Provide the (X, Y) coordinate of the cell's center where the given text is located.  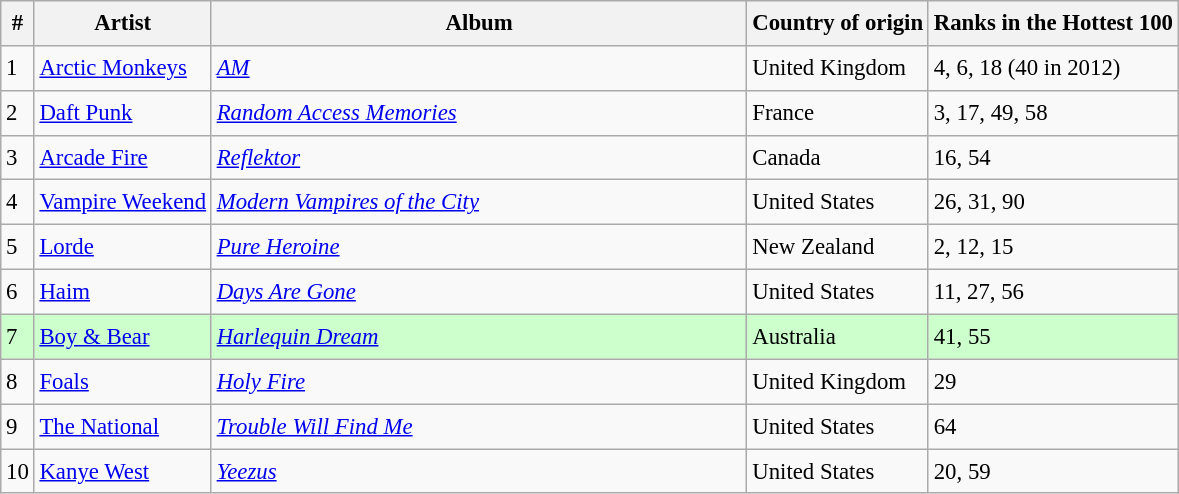
Yeezus (479, 472)
26, 31, 90 (1053, 202)
France (838, 114)
Vampire Weekend (122, 202)
16, 54 (1053, 158)
Australia (838, 336)
2, 12, 15 (1053, 248)
29 (1053, 382)
Random Access Memories (479, 114)
Modern Vampires of the City (479, 202)
Days Are Gone (479, 292)
4 (18, 202)
Foals (122, 382)
10 (18, 472)
Holy Fire (479, 382)
20, 59 (1053, 472)
7 (18, 336)
Ranks in the Hottest 100 (1053, 24)
Artist (122, 24)
Lorde (122, 248)
Boy & Bear (122, 336)
64 (1053, 426)
AM (479, 68)
41, 55 (1053, 336)
3 (18, 158)
11, 27, 56 (1053, 292)
3, 17, 49, 58 (1053, 114)
The National (122, 426)
Daft Punk (122, 114)
4, 6, 18 (40 in 2012) (1053, 68)
1 (18, 68)
Country of origin (838, 24)
Album (479, 24)
Reflektor (479, 158)
Pure Heroine (479, 248)
Arcade Fire (122, 158)
8 (18, 382)
Haim (122, 292)
# (18, 24)
6 (18, 292)
5 (18, 248)
9 (18, 426)
Arctic Monkeys (122, 68)
Trouble Will Find Me (479, 426)
Canada (838, 158)
Kanye West (122, 472)
Harlequin Dream (479, 336)
New Zealand (838, 248)
2 (18, 114)
